Find where the given text appears and provide that cell's center as [X, Y] coordinate. 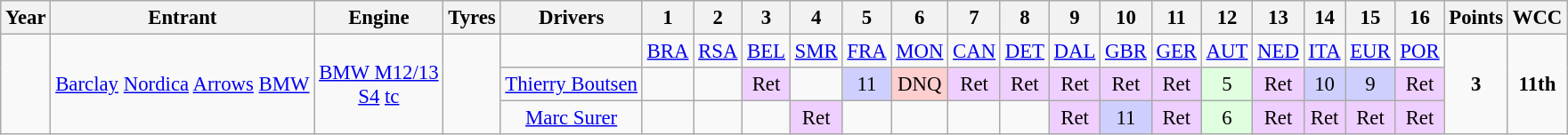
Entrant [183, 18]
POR [1419, 52]
WCC [1537, 18]
MON [920, 52]
FRA [867, 52]
Tyres [472, 18]
Engine [379, 18]
NED [1279, 52]
16 [1419, 18]
GBR [1125, 52]
BRA [668, 52]
8 [1024, 18]
AUT [1227, 52]
Thierry Boutsen [572, 84]
RSA [718, 52]
11th [1537, 85]
7 [974, 18]
DAL [1074, 52]
BMW M12/13S4 tc [379, 85]
15 [1370, 18]
BEL [767, 52]
2 [718, 18]
Drivers [572, 18]
12 [1227, 18]
Points [1476, 18]
CAN [974, 52]
DET [1024, 52]
EUR [1370, 52]
4 [816, 18]
13 [1279, 18]
GER [1176, 52]
DNQ [920, 84]
14 [1325, 18]
1 [668, 18]
ITA [1325, 52]
Barclay Nordica Arrows BMW [183, 85]
Year [26, 18]
SMR [816, 52]
Marc Surer [572, 118]
